Output the (X, Y) coordinate of the center of the cell containing the given text.  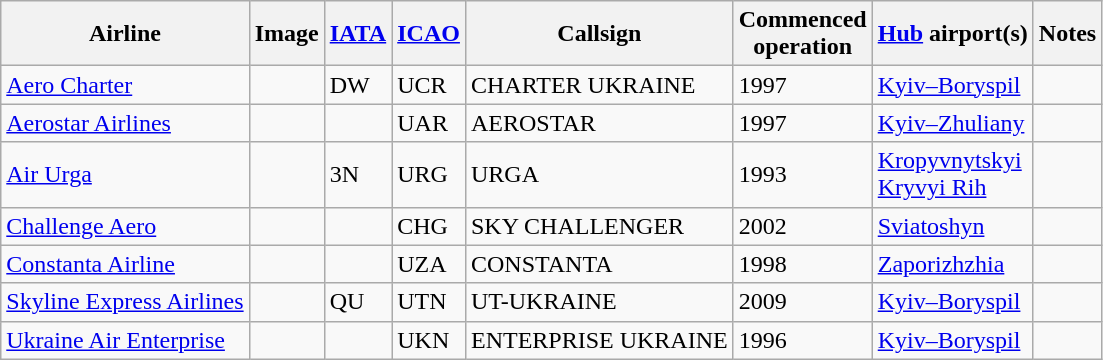
2002 (802, 226)
ENTERPRISE UKRAINE (599, 340)
ICAO (429, 34)
Air Urga (125, 174)
1998 (802, 264)
Sviatoshyn (952, 226)
AEROSTAR (599, 123)
Aerostar Airlines (125, 123)
3N (358, 174)
Commencedoperation (802, 34)
Constanta Airline (125, 264)
Challenge Aero (125, 226)
Callsign (599, 34)
UKN (429, 340)
Hub airport(s) (952, 34)
SKY CHALLENGER (599, 226)
URGA (599, 174)
UT-UKRAINE (599, 302)
2009 (802, 302)
UCR (429, 85)
Notes (1067, 34)
QU (358, 302)
URG (429, 174)
1996 (802, 340)
UAR (429, 123)
Kyiv–Zhuliany (952, 123)
KropyvnytskyiKryvyi Rih (952, 174)
Airline (125, 34)
DW (358, 85)
CHARTER UKRAINE (599, 85)
IATA (358, 34)
1993 (802, 174)
Zaporizhzhia (952, 264)
CONSTANTA (599, 264)
UTN (429, 302)
Image (286, 34)
Aero Charter (125, 85)
UZA (429, 264)
Ukraine Air Enterprise (125, 340)
Skyline Express Airlines (125, 302)
CHG (429, 226)
